Return (x, y) of the center of cell containing provided text 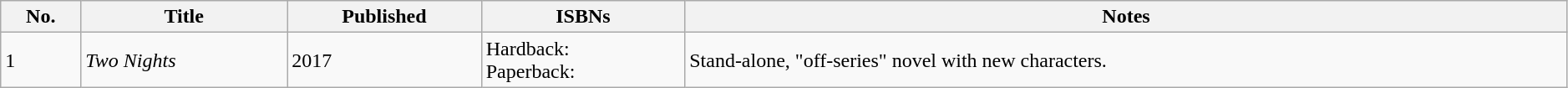
No. (41, 17)
Two Nights (184, 60)
Published (384, 17)
ISBNs (583, 17)
2017 (384, 60)
Stand-alone, "off-series" novel with new characters. (1126, 60)
1 (41, 60)
Title (184, 17)
Notes (1126, 17)
Hardback: Paperback: (583, 60)
